Pinpoint the cell where the given text exists, returning its (X, Y) midpoint coordinate. 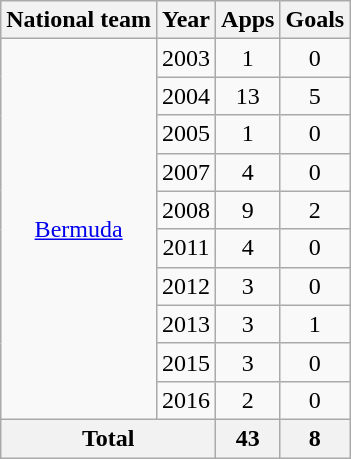
2015 (186, 362)
2016 (186, 400)
Bermuda (79, 230)
43 (248, 438)
9 (248, 210)
Apps (248, 20)
2004 (186, 96)
2012 (186, 286)
2008 (186, 210)
2005 (186, 134)
13 (248, 96)
2007 (186, 172)
5 (315, 96)
2011 (186, 248)
Year (186, 20)
Goals (315, 20)
8 (315, 438)
Total (108, 438)
National team (79, 20)
2003 (186, 58)
2013 (186, 324)
